Extract the (X, Y) coordinate from the center of the cell holding the provided text.  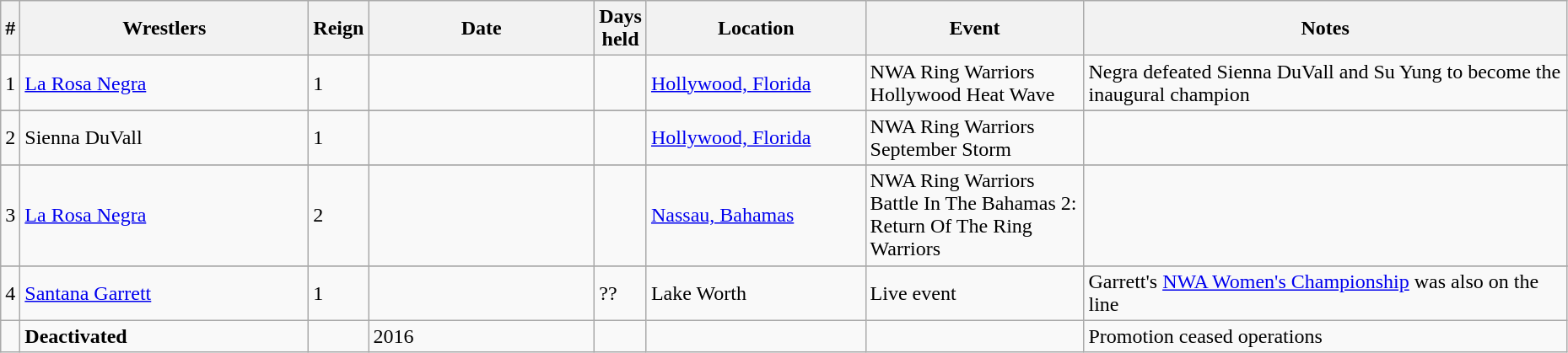
NWA Ring Warriors Battle In The Bahamas 2: Return Of The Ring Warriors (975, 216)
Event (975, 29)
Sienna DuVall (164, 138)
NWA Ring Warriors Hollywood Heat Wave (975, 83)
4 (10, 293)
Deactivated (164, 336)
Location (756, 29)
?? (621, 293)
Negra defeated Sienna DuVall and Su Yung to become the inaugural champion (1325, 83)
Date (482, 29)
Lake Worth (756, 293)
Promotion ceased operations (1325, 336)
Live event (975, 293)
3 (10, 216)
Garrett's NWA Women's Championship was also on the line (1325, 293)
Notes (1325, 29)
Reign (339, 29)
Daysheld (621, 29)
Nassau, Bahamas (756, 216)
Santana Garrett (164, 293)
NWA Ring Warriors September Storm (975, 138)
2016 (482, 336)
Wrestlers (164, 29)
# (10, 29)
